From the cell containing the given text, extract its center point as (X, Y) coordinate. 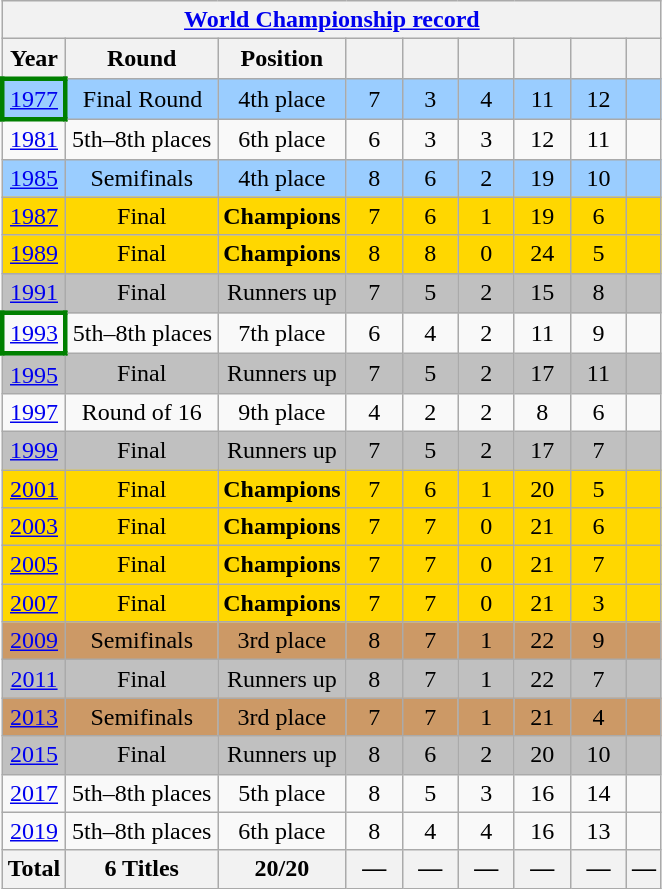
Year (34, 59)
2017 (34, 793)
1997 (34, 412)
2003 (34, 527)
2005 (34, 565)
2007 (34, 603)
2001 (34, 489)
15 (542, 293)
1985 (34, 178)
9th place (282, 412)
Position (282, 59)
14 (598, 793)
7th place (282, 334)
2019 (34, 831)
2013 (34, 717)
5th place (282, 793)
1977 (34, 98)
Total (34, 869)
24 (542, 254)
1989 (34, 254)
1995 (34, 374)
2015 (34, 755)
2009 (34, 641)
1981 (34, 139)
20/20 (282, 869)
1993 (34, 334)
World Championship record (332, 20)
Round of 16 (142, 412)
6 Titles (142, 869)
1987 (34, 216)
1991 (34, 293)
13 (598, 831)
2011 (34, 679)
Round (142, 59)
1999 (34, 450)
Final Round (142, 98)
